Output the [x, y] coordinate of the center of the cell containing the given text.  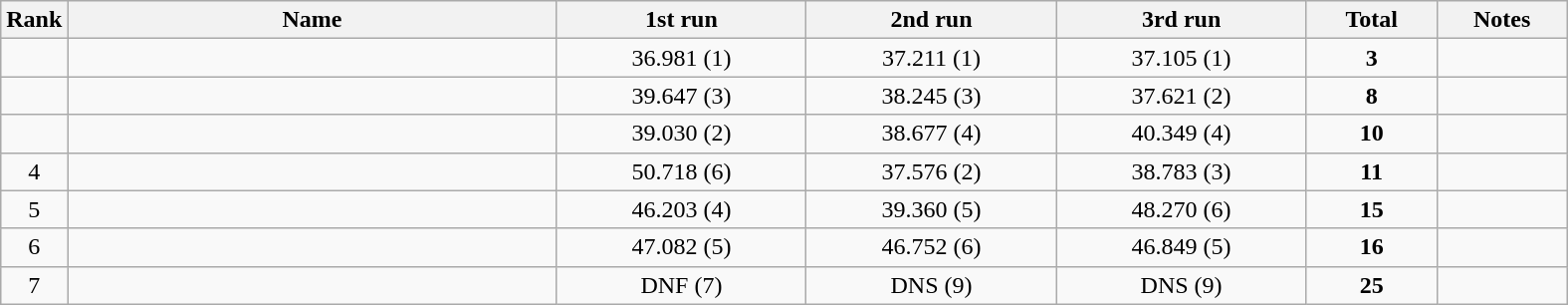
3rd run [1181, 20]
40.349 (4) [1181, 134]
5 [34, 209]
4 [34, 171]
37.621 (2) [1181, 96]
38.783 (3) [1181, 171]
37.576 (2) [932, 171]
37.211 (1) [932, 58]
Notes [1501, 20]
37.105 (1) [1181, 58]
Rank [34, 20]
2nd run [932, 20]
Name [313, 20]
DNF (7) [681, 285]
47.082 (5) [681, 247]
7 [34, 285]
50.718 (6) [681, 171]
8 [1372, 96]
46.752 (6) [932, 247]
11 [1372, 171]
36.981 (1) [681, 58]
Total [1372, 20]
16 [1372, 247]
39.360 (5) [932, 209]
39.647 (3) [681, 96]
6 [34, 247]
38.245 (3) [932, 96]
10 [1372, 134]
48.270 (6) [1181, 209]
1st run [681, 20]
38.677 (4) [932, 134]
39.030 (2) [681, 134]
25 [1372, 285]
46.849 (5) [1181, 247]
46.203 (4) [681, 209]
3 [1372, 58]
15 [1372, 209]
